Locate the cell with the specified text and output its (X, Y) center coordinate. 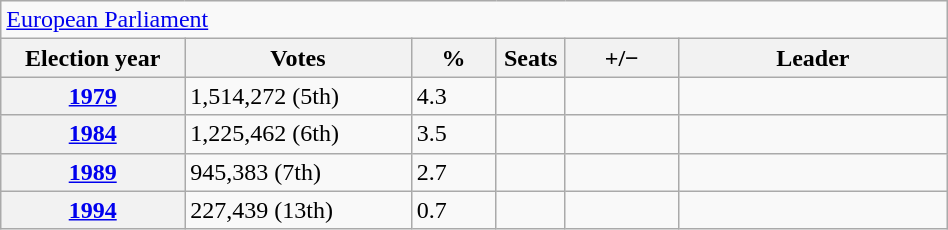
4.3 (454, 96)
0.7 (454, 210)
1,225,462 (6th) (298, 134)
227,439 (13th) (298, 210)
1984 (93, 134)
1979 (93, 96)
945,383 (7th) (298, 172)
2.7 (454, 172)
3.5 (454, 134)
1994 (93, 210)
Leader (812, 58)
1989 (93, 172)
+/− (622, 58)
% (454, 58)
1,514,272 (5th) (298, 96)
European Parliament (474, 20)
Seats (530, 58)
Votes (298, 58)
Election year (93, 58)
